From the cell containing the given text, extract its center point as (x, y) coordinate. 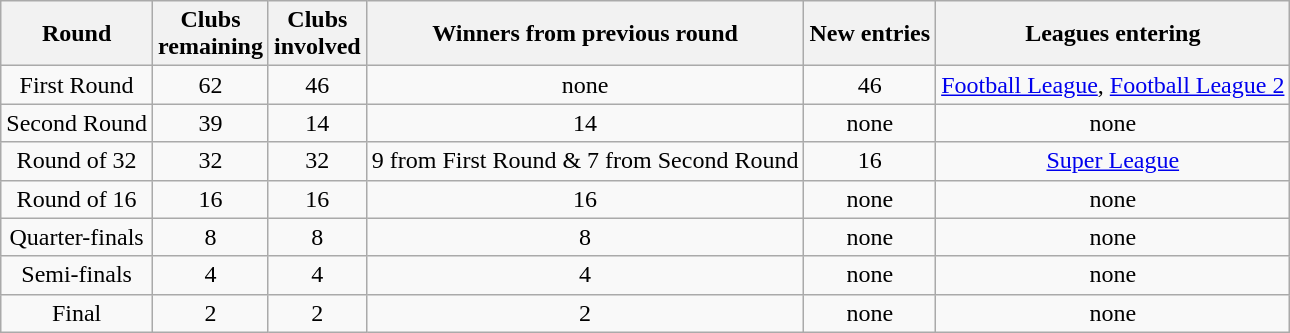
Super League (1113, 161)
Second Round (77, 123)
Clubsremaining (210, 34)
62 (210, 85)
New entries (870, 34)
39 (210, 123)
Round of 16 (77, 199)
Football League, Football League 2 (1113, 85)
9 from First Round & 7 from Second Round (585, 161)
Final (77, 313)
Semi-finals (77, 275)
Round (77, 34)
Round of 32 (77, 161)
Quarter-finals (77, 237)
First Round (77, 85)
Clubsinvolved (317, 34)
Winners from previous round (585, 34)
Leagues entering (1113, 34)
